Return the (X, Y) coordinate for the center point of the cell that contains the specified text.  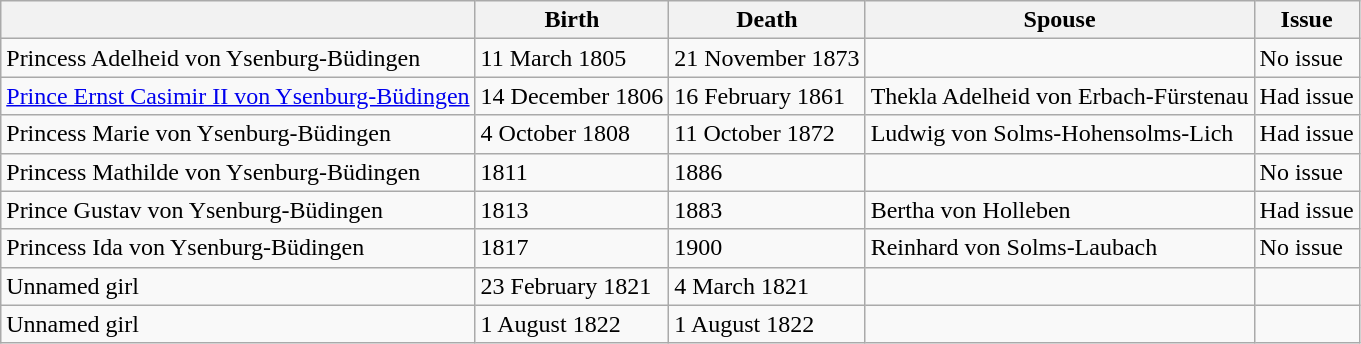
Bertha von Holleben (1060, 210)
Death (767, 20)
1817 (572, 248)
14 December 1806 (572, 96)
Thekla Adelheid von Erbach-Fürstenau (1060, 96)
1886 (767, 172)
1900 (767, 248)
Birth (572, 20)
Prince Ernst Casimir II von Ysenburg-Büdingen (238, 96)
Prince Gustav von Ysenburg-Büdingen (238, 210)
Spouse (1060, 20)
11 October 1872 (767, 134)
23 February 1821 (572, 286)
Ludwig von Solms-Hohensolms-Lich (1060, 134)
Reinhard von Solms-Laubach (1060, 248)
1813 (572, 210)
1883 (767, 210)
Princess Adelheid von Ysenburg-Büdingen (238, 58)
Issue (1306, 20)
Princess Marie von Ysenburg-Büdingen (238, 134)
Princess Mathilde von Ysenburg-Büdingen (238, 172)
1811 (572, 172)
4 October 1808 (572, 134)
16 February 1861 (767, 96)
4 March 1821 (767, 286)
Princess Ida von Ysenburg-Büdingen (238, 248)
11 March 1805 (572, 58)
21 November 1873 (767, 58)
